For the text-containing cell, return its midpoint in (X, Y) coordinate format. 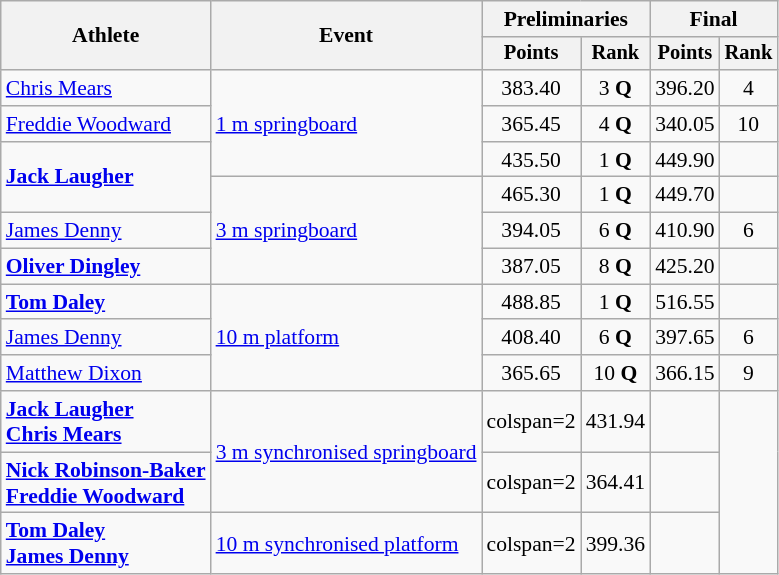
387.05 (532, 267)
449.90 (684, 160)
465.30 (532, 195)
Matthew Dixon (106, 373)
397.65 (684, 338)
10 (749, 124)
399.36 (616, 544)
365.65 (532, 373)
Chris Mears (106, 88)
383.40 (532, 88)
Oliver Dingley (106, 267)
366.15 (684, 373)
3 Q (616, 88)
4 Q (616, 124)
Jack LaugherChris Mears (106, 422)
435.50 (532, 160)
Tom Daley (106, 302)
Jack Laugher (106, 178)
431.94 (616, 422)
8 Q (616, 267)
Tom DaleyJames Denny (106, 544)
4 (749, 88)
364.41 (616, 482)
10 m platform (346, 338)
9 (749, 373)
Preliminaries (566, 19)
394.05 (532, 231)
3 m synchronised springboard (346, 452)
Freddie Woodward (106, 124)
488.85 (532, 302)
449.70 (684, 195)
1 m springboard (346, 124)
425.20 (684, 267)
408.40 (532, 338)
Final (714, 19)
410.90 (684, 231)
10 m synchronised platform (346, 544)
3 m springboard (346, 230)
365.45 (532, 124)
Event (346, 36)
Nick Robinson-BakerFreddie Woodward (106, 482)
516.55 (684, 302)
340.05 (684, 124)
10 Q (616, 373)
Athlete (106, 36)
396.20 (684, 88)
